Output the (X, Y) coordinate of the center of the cell containing the given text.  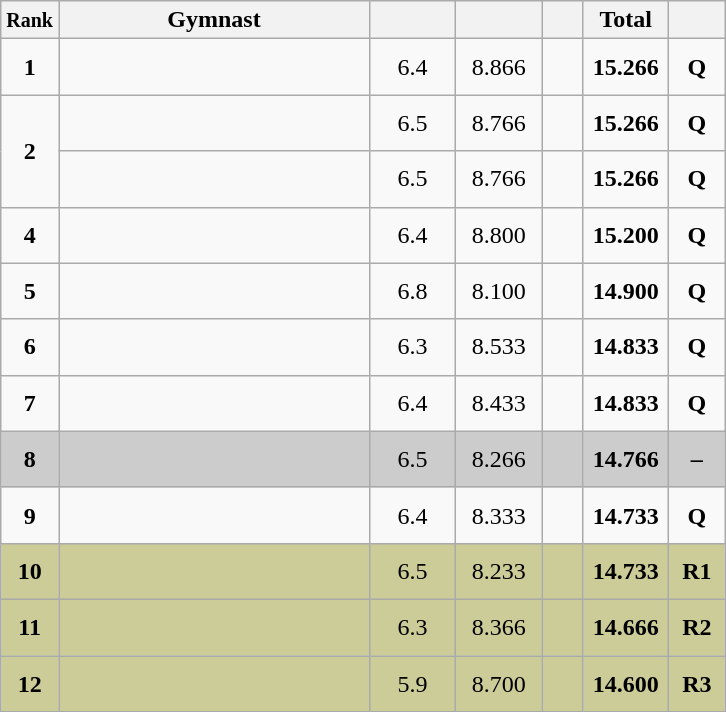
14.666 (626, 627)
14.766 (626, 459)
8.366 (499, 627)
1 (30, 67)
– (697, 459)
Rank (30, 20)
2 (30, 151)
11 (30, 627)
8.266 (499, 459)
14.600 (626, 684)
8.100 (499, 291)
8.866 (499, 67)
14.900 (626, 291)
7 (30, 403)
8.700 (499, 684)
Total (626, 20)
R1 (697, 571)
8.800 (499, 235)
5 (30, 291)
4 (30, 235)
8 (30, 459)
Gymnast (214, 20)
10 (30, 571)
9 (30, 515)
R3 (697, 684)
5.9 (413, 684)
8.333 (499, 515)
12 (30, 684)
8.433 (499, 403)
6.8 (413, 291)
15.200 (626, 235)
8.533 (499, 347)
R2 (697, 627)
6 (30, 347)
8.233 (499, 571)
